Return [x, y] of the center of cell containing provided text 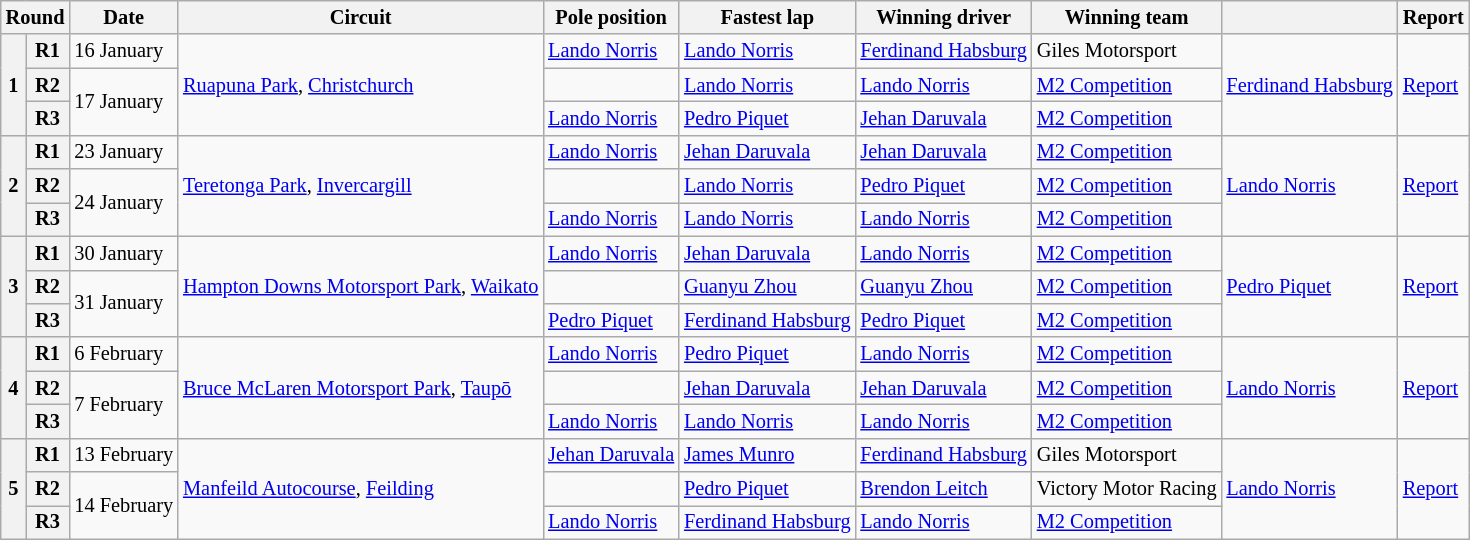
24 January [124, 202]
3 [14, 286]
Hampton Downs Motorsport Park, Waikato [360, 286]
Victory Motor Racing [1127, 489]
Pole position [611, 17]
14 February [124, 506]
Bruce McLaren Motorsport Park, Taupō [360, 388]
13 February [124, 455]
30 January [124, 253]
4 [14, 388]
31 January [124, 304]
Manfeild Autocourse, Feilding [360, 488]
7 February [124, 404]
1 [14, 84]
James Munro [767, 455]
Teretonga Park, Invercargill [360, 186]
16 January [124, 51]
Date [124, 17]
Round [36, 17]
6 February [124, 354]
Winning driver [943, 17]
17 January [124, 102]
2 [14, 186]
Winning team [1127, 17]
Fastest lap [767, 17]
Circuit [360, 17]
Ruapuna Park, Christchurch [360, 84]
5 [14, 488]
Brendon Leitch [943, 489]
23 January [124, 152]
